Extract the (X, Y) coordinate from the center of the cell holding the provided text.  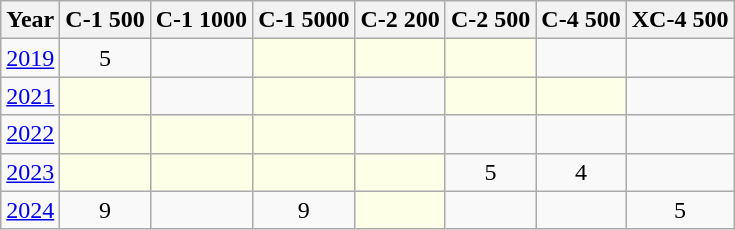
2024 (30, 210)
4 (581, 172)
XC-4 500 (680, 20)
2023 (30, 172)
C-2 500 (490, 20)
2021 (30, 96)
C-2 200 (400, 20)
C-1 1000 (201, 20)
Year (30, 20)
C-4 500 (581, 20)
C-1 5000 (304, 20)
2022 (30, 134)
2019 (30, 58)
C-1 500 (105, 20)
